For the text-containing cell, return its midpoint in (x, y) coordinate format. 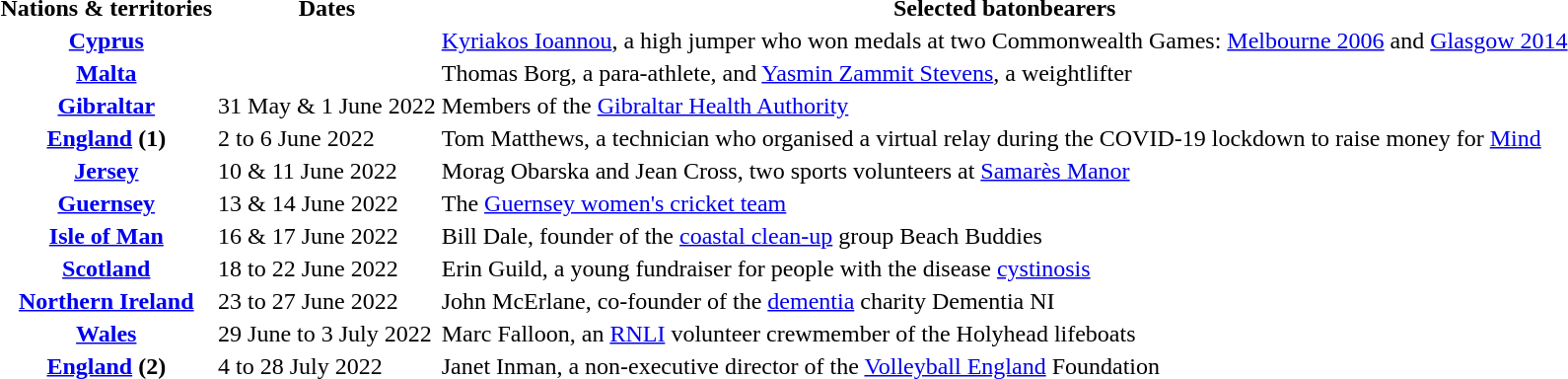
31 May & 1 June 2022 (327, 106)
23 to 27 June 2022 (327, 301)
16 & 17 June 2022 (327, 236)
13 & 14 June 2022 (327, 203)
10 & 11 June 2022 (327, 171)
18 to 22 June 2022 (327, 268)
2 to 6 June 2022 (327, 138)
29 June to 3 July 2022 (327, 334)
